Determine the (x, y) coordinate at the center of the cell enclosing the given text.  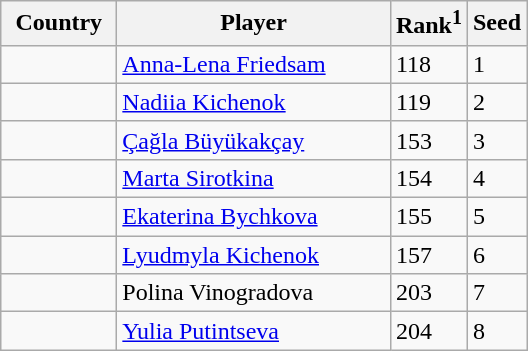
Nadiia Kichenok (254, 102)
Ekaterina Bychkova (254, 217)
8 (496, 331)
7 (496, 293)
3 (496, 140)
Yulia Putintseva (254, 331)
Çağla Büyükakçay (254, 140)
2 (496, 102)
118 (428, 64)
Marta Sirotkina (254, 178)
Polina Vinogradova (254, 293)
155 (428, 217)
203 (428, 293)
Player (254, 24)
Seed (496, 24)
6 (496, 255)
157 (428, 255)
Lyudmyla Kichenok (254, 255)
1 (496, 64)
5 (496, 217)
4 (496, 178)
Country (59, 24)
153 (428, 140)
Rank1 (428, 24)
119 (428, 102)
204 (428, 331)
154 (428, 178)
Anna-Lena Friedsam (254, 64)
